Scan for the cell matching the given text and deliver its (X, Y) coordinate at center. 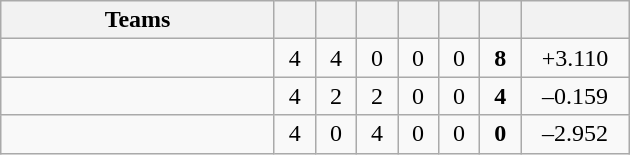
–2.952 (576, 134)
–0.159 (576, 96)
Teams (138, 20)
8 (500, 58)
+3.110 (576, 58)
